Find where the given text appears and provide that cell's center as (x, y) coordinate. 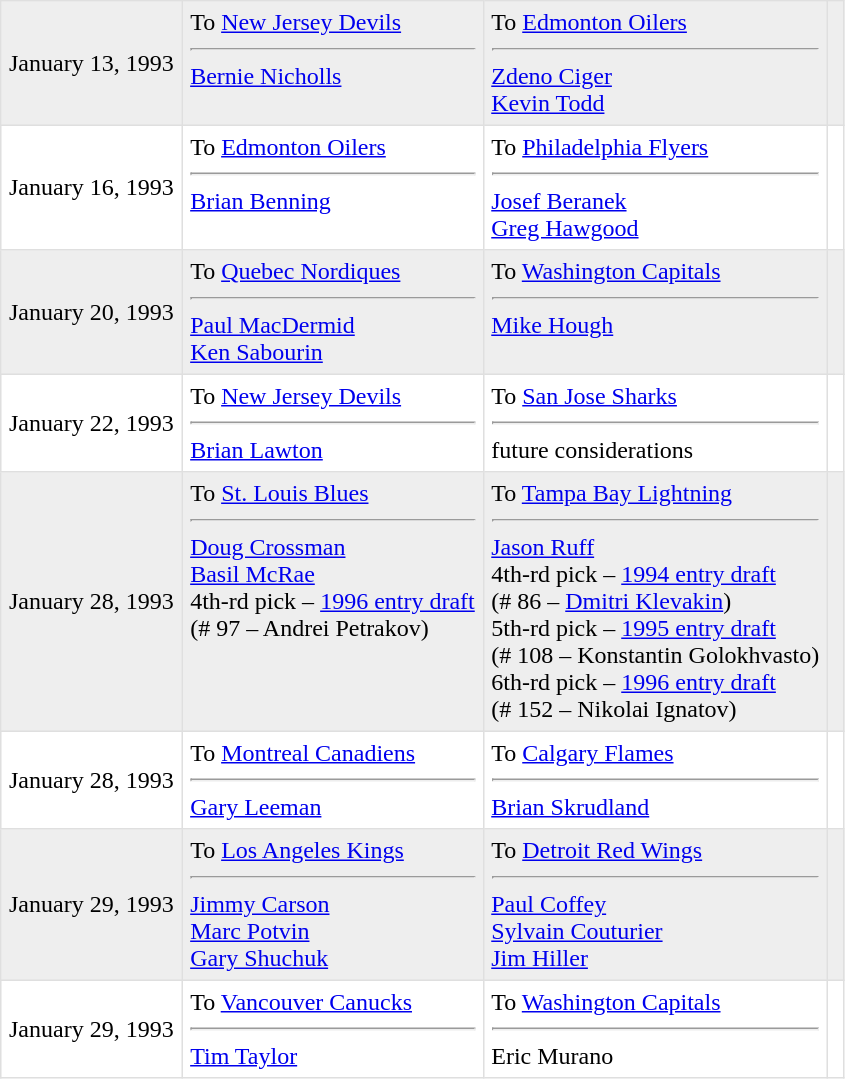
To Washington CapitalsEric Murano (655, 1029)
To Calgary FlamesBrian Skrudland (655, 780)
To Quebec NordiquesPaul MacDermidKen Sabourin (332, 312)
To New Jersey DevilsBrian Lawton (332, 423)
To San Jose Sharksfuture considerations (655, 423)
To Washington CapitalsMike Hough (655, 312)
To Edmonton OilersBrian Benning (332, 187)
To Detroit Red WingsPaul CoffeySylvain CouturierJim Hiller (655, 905)
January 22, 1993 (92, 423)
January 13, 1993 (92, 63)
To Vancouver CanucksTim Taylor (332, 1029)
To Los Angeles KingsJimmy CarsonMarc PotvinGary Shuchuk (332, 905)
January 20, 1993 (92, 312)
To St. Louis BluesDoug CrossmanBasil McRae4th-rd pick – 1996 entry draft(# 97 – Andrei Petrakov) (332, 602)
To Montreal CanadiensGary Leeman (332, 780)
To Edmonton OilersZdeno CigerKevin Todd (655, 63)
To Philadelphia FlyersJosef BeranekGreg Hawgood (655, 187)
January 16, 1993 (92, 187)
To New Jersey DevilsBernie Nicholls (332, 63)
